Scan for the cell matching the given text and deliver its [x, y] coordinate at center. 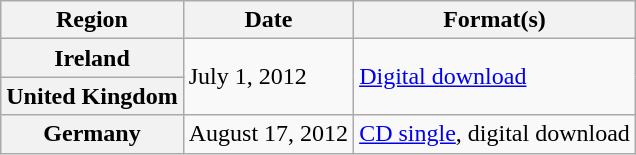
Digital download [495, 77]
Date [268, 20]
Format(s) [495, 20]
July 1, 2012 [268, 77]
Germany [92, 134]
Region [92, 20]
CD single, digital download [495, 134]
Ireland [92, 58]
United Kingdom [92, 96]
August 17, 2012 [268, 134]
